Detect which cell encompasses the target text, then output its (x, y) center coordinate. 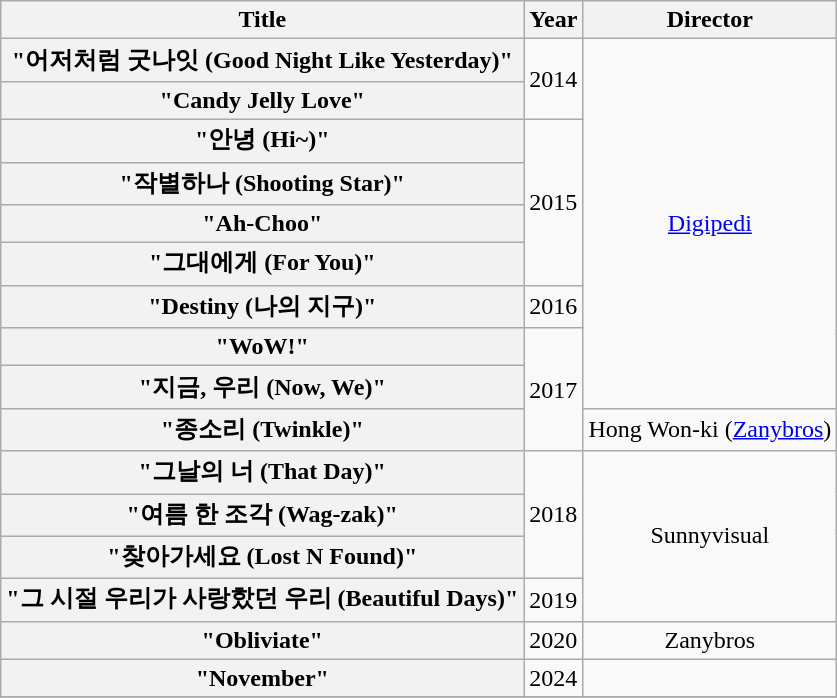
"지금, 우리 (Now, We)" (262, 388)
Title (262, 20)
"WoW!" (262, 347)
"여름 한 조각 (Wag-zak)" (262, 516)
"그 시절 우리가 사랑핬던 우리 (Beautiful Days)" (262, 600)
2020 (554, 640)
2019 (554, 600)
2016 (554, 306)
"찾아가세요 (Lost N Found)" (262, 558)
Year (554, 20)
2024 (554, 678)
"Ah-Choo" (262, 224)
"November" (262, 678)
"Destiny (나의 지구)" (262, 306)
Sunnyvisual (710, 536)
"그날의 너 (That Day)" (262, 472)
Digipedi (710, 224)
"종소리 (Twinkle)" (262, 430)
2014 (554, 80)
2017 (554, 390)
2018 (554, 515)
"Obliviate" (262, 640)
"Candy Jelly Love" (262, 100)
"안녕 (Hi~)" (262, 140)
"그대에게 (For You)" (262, 264)
Hong Won-ki (Zanybros) (710, 430)
2015 (554, 202)
Zanybros (710, 640)
Director (710, 20)
"어저처럼 굿나잇 (Good Night Like Yesterday)" (262, 60)
"작별하나 (Shooting Star)" (262, 184)
